Scan for the cell matching the given text and deliver its (x, y) coordinate at center. 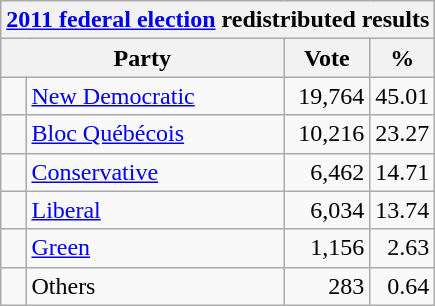
New Democratic (155, 96)
6,462 (327, 172)
13.74 (402, 210)
19,764 (327, 96)
45.01 (402, 96)
Conservative (155, 172)
Vote (327, 58)
Party (142, 58)
Liberal (155, 210)
0.64 (402, 286)
Bloc Québécois (155, 134)
10,216 (327, 134)
23.27 (402, 134)
% (402, 58)
Green (155, 248)
2.63 (402, 248)
283 (327, 286)
14.71 (402, 172)
1,156 (327, 248)
6,034 (327, 210)
Others (155, 286)
2011 federal election redistributed results (218, 20)
